Detect which cell encompasses the target text, then output its (X, Y) center coordinate. 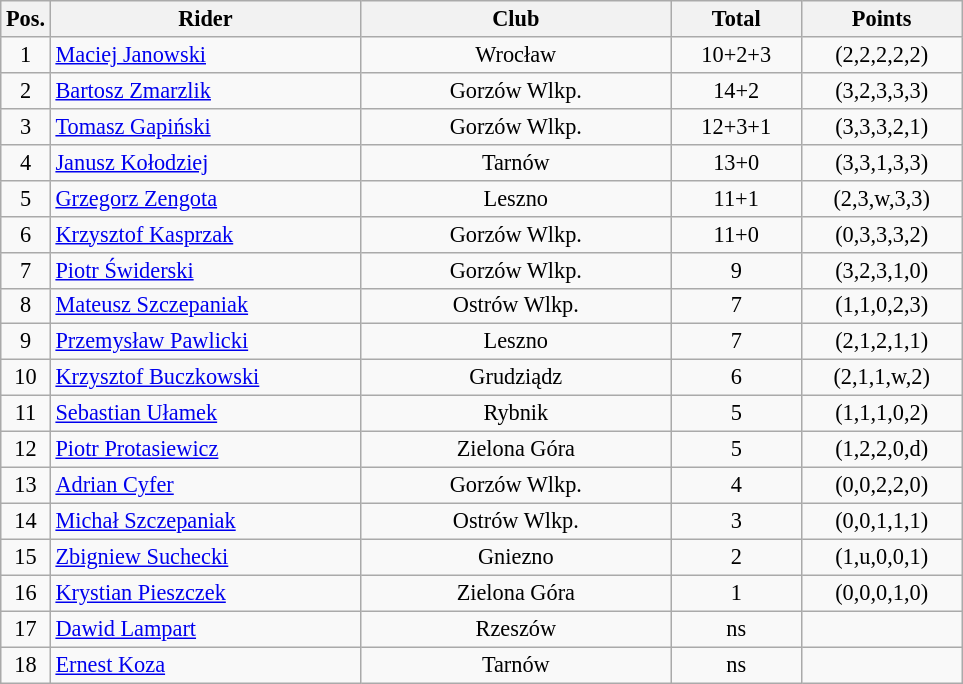
Piotr Świderski (205, 270)
8 (26, 306)
10+2+3 (736, 55)
Pos. (26, 19)
14 (26, 521)
Piotr Protasiewicz (205, 450)
(0,0,0,1,0) (881, 593)
Dawid Lampart (205, 629)
Total (736, 19)
Grudziądz (516, 378)
10 (26, 378)
Sebastian Ułamek (205, 414)
Bartosz Zmarzlik (205, 90)
Przemysław Pawlicki (205, 342)
Wrocław (516, 55)
Zbigniew Suchecki (205, 557)
(1,u,0,0,1) (881, 557)
15 (26, 557)
11 (26, 414)
13 (26, 485)
(2,2,2,2,2) (881, 55)
Maciej Janowski (205, 55)
Grzegorz Zengota (205, 198)
11+0 (736, 234)
Rider (205, 19)
17 (26, 629)
Krzysztof Kasprzak (205, 234)
Gniezno (516, 557)
Adrian Cyfer (205, 485)
(3,3,3,2,1) (881, 126)
Points (881, 19)
Krzysztof Buczkowski (205, 378)
(1,1,1,0,2) (881, 414)
14+2 (736, 90)
Ernest Koza (205, 665)
Rzeszów (516, 629)
Tomasz Gapiński (205, 126)
(3,2,3,3,3) (881, 90)
18 (26, 665)
Janusz Kołodziej (205, 162)
12 (26, 450)
Rybnik (516, 414)
16 (26, 593)
(3,3,1,3,3) (881, 162)
(1,2,2,0,d) (881, 450)
(0,0,2,2,0) (881, 485)
13+0 (736, 162)
Club (516, 19)
(3,2,3,1,0) (881, 270)
(1,1,0,2,3) (881, 306)
11+1 (736, 198)
Mateusz Szczepaniak (205, 306)
Michał Szczepaniak (205, 521)
(2,1,1,w,2) (881, 378)
(2,1,2,1,1) (881, 342)
12+3+1 (736, 126)
(0,3,3,3,2) (881, 234)
(0,0,1,1,1) (881, 521)
Krystian Pieszczek (205, 593)
(2,3,w,3,3) (881, 198)
